Capture the cell that displays the provided text and extract its [x, y] central coordinate. 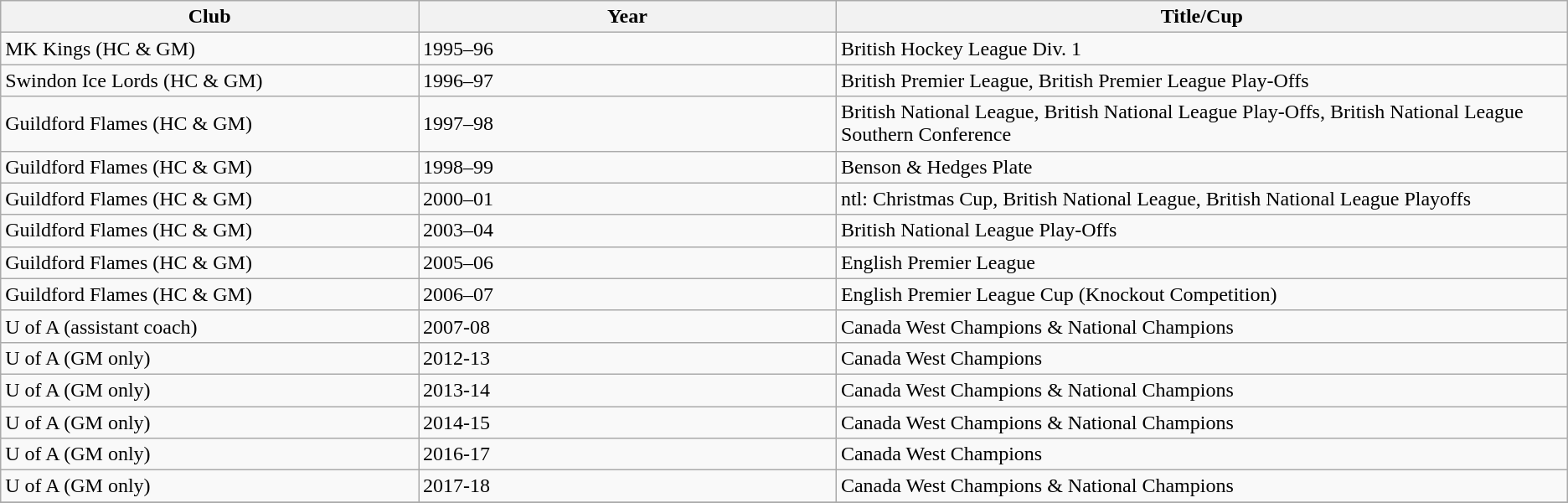
2012-13 [628, 358]
British Premier League, British Premier League Play-Offs [1201, 80]
2013-14 [628, 390]
British Hockey League Div. 1 [1201, 49]
2017-18 [628, 486]
U of A (assistant coach) [209, 326]
ntl: Christmas Cup, British National League, British National League Playoffs [1201, 199]
2005–06 [628, 262]
2003–04 [628, 231]
2007-08 [628, 326]
2014-15 [628, 422]
1995–96 [628, 49]
2006–07 [628, 294]
Year [628, 17]
1997–98 [628, 124]
Title/Cup [1201, 17]
English Premier League [1201, 262]
2000–01 [628, 199]
MK Kings (HC & GM) [209, 49]
Benson & Hedges Plate [1201, 167]
Swindon Ice Lords (HC & GM) [209, 80]
English Premier League Cup (Knockout Competition) [1201, 294]
2016-17 [628, 454]
British National League, British National League Play-Offs, British National League Southern Conference [1201, 124]
British National League Play-Offs [1201, 231]
Club [209, 17]
1998–99 [628, 167]
1996–97 [628, 80]
